Search for the cell housing the specified text and yield its [X, Y] center coordinate. 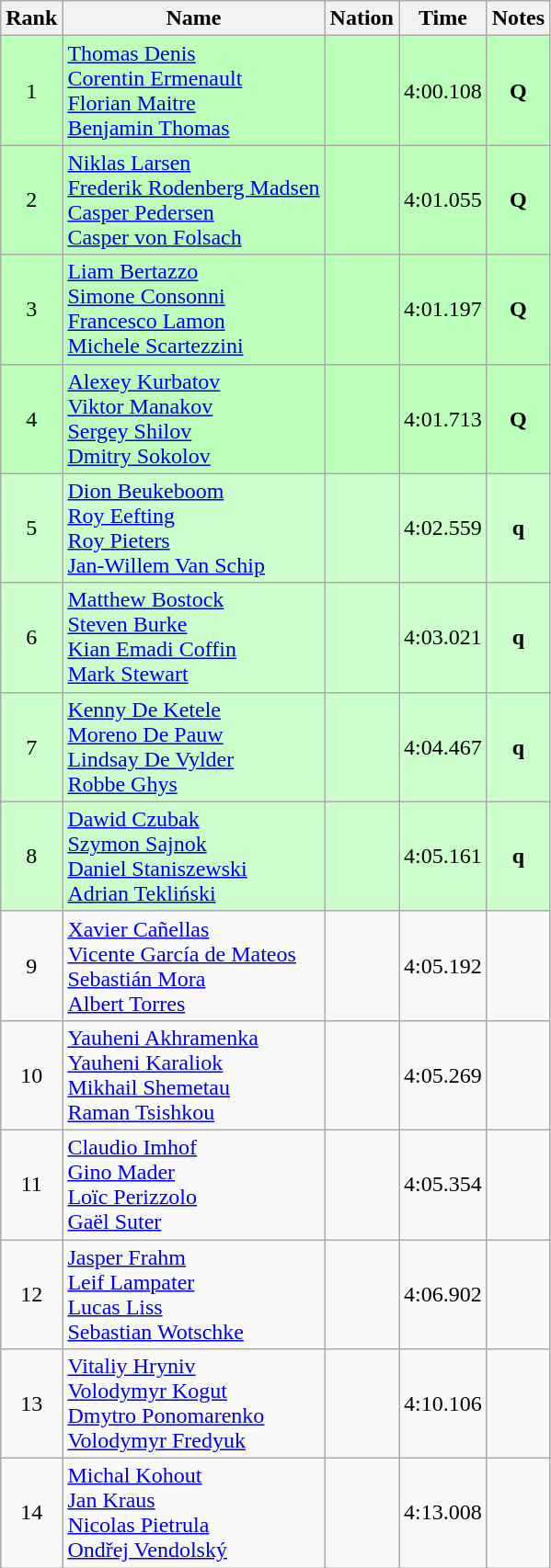
Claudio ImhofGino MaderLoïc PerizzoloGaël Suter [193, 1184]
12 [31, 1294]
4:01.197 [443, 309]
Kenny De KeteleMoreno De PauwLindsay De VylderRobbe Ghys [193, 746]
4:10.106 [443, 1404]
9 [31, 965]
14 [31, 1513]
4:02.559 [443, 528]
4:01.055 [443, 200]
Matthew BostockSteven BurkeKian Emadi CoffinMark Stewart [193, 638]
4:06.902 [443, 1294]
Jasper FrahmLeif LampaterLucas LissSebastian Wotschke [193, 1294]
Dawid CzubakSzymon SajnokDaniel StaniszewskiAdrian Tekliński [193, 857]
2 [31, 200]
10 [31, 1075]
Rank [31, 18]
Notes [518, 18]
4:05.192 [443, 965]
4:04.467 [443, 746]
Yauheni AkhramenkaYauheni KaraliokMikhail ShemetauRaman Tsishkou [193, 1075]
4:05.161 [443, 857]
4:05.269 [443, 1075]
5 [31, 528]
Niklas LarsenFrederik Rodenberg MadsenCasper PedersenCasper von Folsach [193, 200]
Name [193, 18]
8 [31, 857]
7 [31, 746]
Xavier CañellasVicente García de MateosSebastián MoraAlbert Torres [193, 965]
Alexey KurbatovViktor ManakovSergey ShilovDmitry Sokolov [193, 419]
13 [31, 1404]
11 [31, 1184]
4:01.713 [443, 419]
4:05.354 [443, 1184]
Time [443, 18]
Nation [362, 18]
Thomas DenisCorentin ErmenaultFlorian MaitreBenjamin Thomas [193, 90]
6 [31, 638]
1 [31, 90]
4:03.021 [443, 638]
4:00.108 [443, 90]
4 [31, 419]
Liam BertazzoSimone ConsonniFrancesco LamonMichele Scartezzini [193, 309]
Michal KohoutJan KrausNicolas PietrulaOndřej Vendolský [193, 1513]
Vitaliy HrynivVolodymyr KogutDmytro PonomarenkoVolodymyr Fredyuk [193, 1404]
Dion BeukeboomRoy EeftingRoy PietersJan-Willem Van Schip [193, 528]
3 [31, 309]
4:13.008 [443, 1513]
